Capture the cell that displays the provided text and extract its [X, Y] central coordinate. 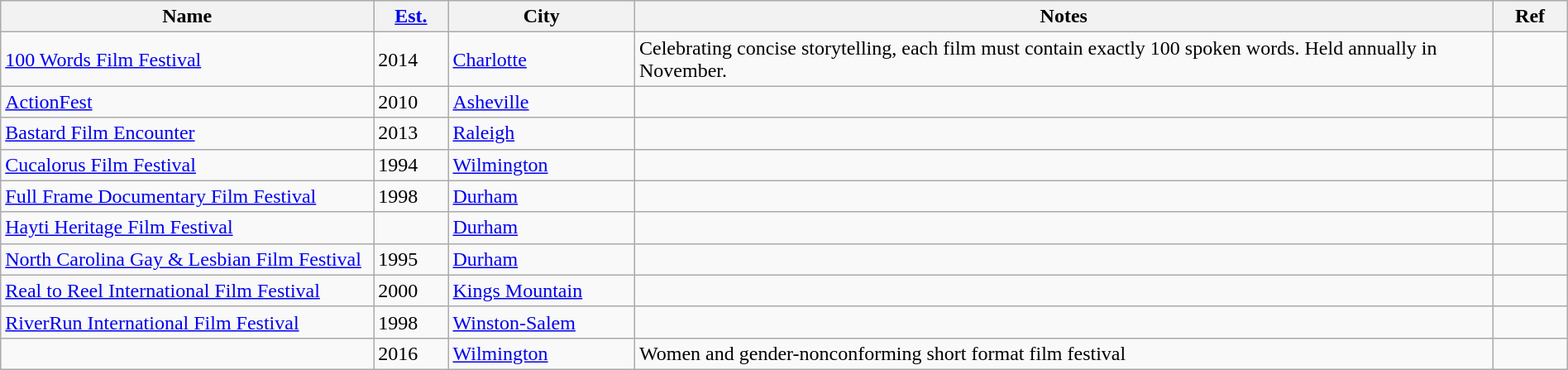
Asheville [542, 102]
North Carolina Gay & Lesbian Film Festival [187, 259]
2000 [411, 291]
ActionFest [187, 102]
Raleigh [542, 133]
Est. [411, 17]
1994 [411, 165]
Bastard Film Encounter [187, 133]
2010 [411, 102]
Kings Mountain [542, 291]
Cucalorus Film Festival [187, 165]
Name [187, 17]
2014 [411, 60]
1995 [411, 259]
Ref [1530, 17]
Notes [1064, 17]
2013 [411, 133]
RiverRun International Film Festival [187, 322]
Women and gender-nonconforming short format film festival [1064, 353]
Charlotte [542, 60]
Full Frame Documentary Film Festival [187, 196]
Winston-Salem [542, 322]
Celebrating concise storytelling, each film must contain exactly 100 spoken words. Held annually in November. [1064, 60]
2016 [411, 353]
100 Words Film Festival [187, 60]
City [542, 17]
Real to Reel International Film Festival [187, 291]
Hayti Heritage Film Festival [187, 228]
